Pinpoint the cell where the given text exists, returning its (X, Y) midpoint coordinate. 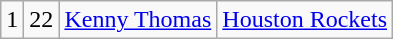
Houston Rockets (305, 20)
Kenny Thomas (138, 20)
22 (42, 20)
1 (12, 20)
